Output the [x, y] coordinate of the center of the cell containing the given text.  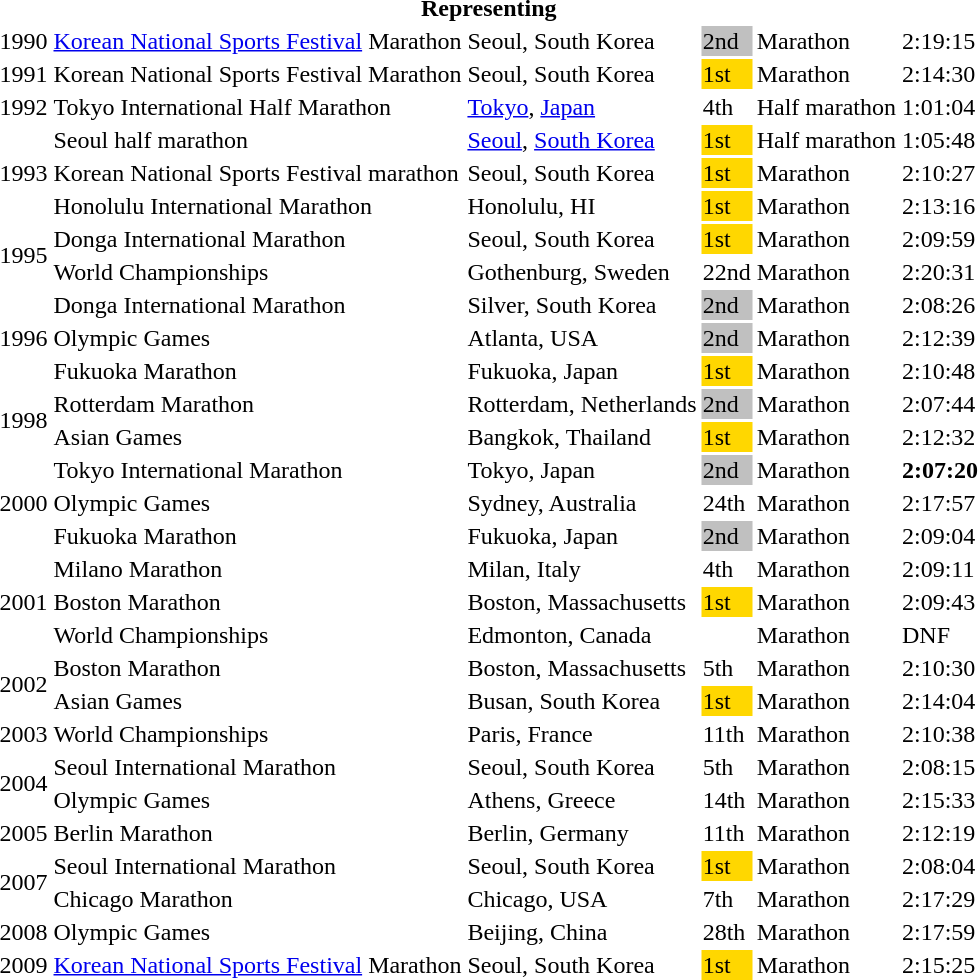
Silver, South Korea [582, 305]
Rotterdam Marathon [258, 404]
22nd [726, 272]
Beijing, China [582, 932]
Atlanta, USA [582, 338]
Milano Marathon [258, 569]
Gothenburg, Sweden [582, 272]
Tokyo International Marathon [258, 470]
Berlin, Germany [582, 833]
24th [726, 503]
Honolulu International Marathon [258, 206]
Busan, South Korea [582, 701]
Paris, France [582, 734]
Rotterdam, Netherlands [582, 404]
7th [726, 899]
Chicago Marathon [258, 899]
Milan, Italy [582, 569]
Chicago, USA [582, 899]
Athens, Greece [582, 800]
Korean National Sports Festival marathon [258, 173]
Tokyo International Half Marathon [258, 107]
Edmonton, Canada [582, 635]
Seoul half marathon [258, 140]
Sydney, Australia [582, 503]
28th [726, 932]
Berlin Marathon [258, 833]
Honolulu, HI [582, 206]
Bangkok, Thailand [582, 437]
14th [726, 800]
